From the cell containing the given text, extract its center point as [x, y] coordinate. 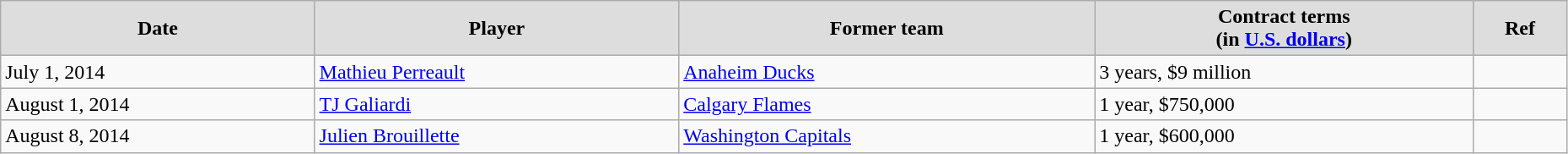
TJ Galiardi [497, 104]
August 8, 2014 [158, 136]
1 year, $750,000 [1284, 104]
Julien Brouillette [497, 136]
Player [497, 29]
Calgary Flames [887, 104]
Former team [887, 29]
July 1, 2014 [158, 72]
3 years, $9 million [1284, 72]
August 1, 2014 [158, 104]
Anaheim Ducks [887, 72]
Mathieu Perreault [497, 72]
Ref [1520, 29]
Contract terms(in U.S. dollars) [1284, 29]
Date [158, 29]
1 year, $600,000 [1284, 136]
Washington Capitals [887, 136]
